Scan for the cell matching the given text and deliver its [x, y] coordinate at center. 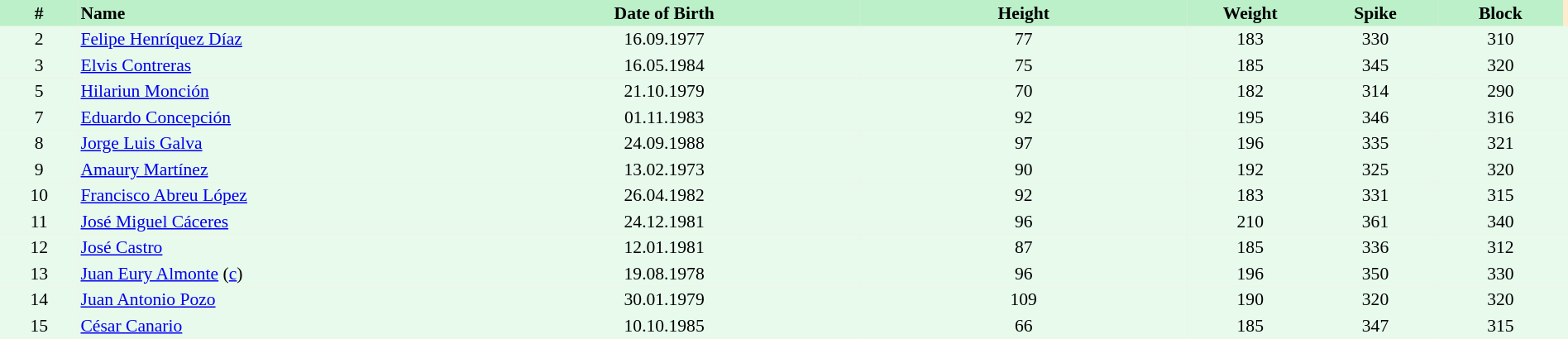
Weight [1250, 13]
Elvis Contreras [273, 65]
10 [39, 195]
77 [1024, 40]
01.11.1983 [664, 117]
Felipe Henríquez Díaz [273, 40]
16.05.1984 [664, 65]
21.10.1979 [664, 91]
13.02.1973 [664, 169]
195 [1250, 117]
66 [1024, 326]
312 [1500, 248]
# [39, 13]
Spike [1374, 13]
347 [1374, 326]
16.09.1977 [664, 40]
109 [1024, 299]
15 [39, 326]
Block [1500, 13]
Jorge Luis Galva [273, 144]
Date of Birth [664, 13]
331 [1374, 195]
13 [39, 274]
210 [1250, 222]
316 [1500, 117]
César Canario [273, 326]
Hilariun Monción [273, 91]
10.10.1985 [664, 326]
321 [1500, 144]
José Miguel Cáceres [273, 222]
340 [1500, 222]
26.04.1982 [664, 195]
310 [1500, 40]
Height [1024, 13]
87 [1024, 248]
José Castro [273, 248]
345 [1374, 65]
2 [39, 40]
5 [39, 91]
Francisco Abreu López [273, 195]
Eduardo Concepción [273, 117]
Amaury Martínez [273, 169]
346 [1374, 117]
24.09.1988 [664, 144]
14 [39, 299]
70 [1024, 91]
335 [1374, 144]
8 [39, 144]
12 [39, 248]
3 [39, 65]
350 [1374, 274]
336 [1374, 248]
12.01.1981 [664, 248]
182 [1250, 91]
Juan Eury Almonte (c) [273, 274]
192 [1250, 169]
30.01.1979 [664, 299]
19.08.1978 [664, 274]
9 [39, 169]
314 [1374, 91]
Juan Antonio Pozo [273, 299]
97 [1024, 144]
325 [1374, 169]
190 [1250, 299]
361 [1374, 222]
Name [273, 13]
75 [1024, 65]
90 [1024, 169]
11 [39, 222]
7 [39, 117]
24.12.1981 [664, 222]
290 [1500, 91]
